Scan for the cell matching the given text and deliver its [x, y] coordinate at center. 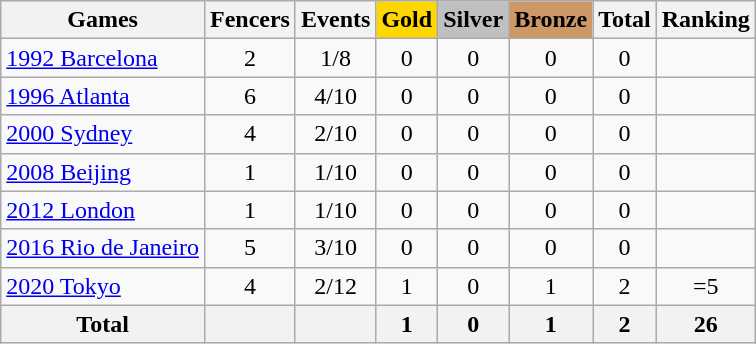
26 [706, 324]
Events [335, 20]
Ranking [706, 20]
Bronze [551, 20]
2012 London [103, 210]
Silver [474, 20]
1996 Atlanta [103, 96]
2016 Rio de Janeiro [103, 248]
5 [250, 248]
Gold [407, 20]
2020 Tokyo [103, 286]
6 [250, 96]
Games [103, 20]
2/10 [335, 134]
2008 Beijing [103, 172]
2000 Sydney [103, 134]
2/12 [335, 286]
3/10 [335, 248]
Fencers [250, 20]
1992 Barcelona [103, 58]
=5 [706, 286]
1/8 [335, 58]
4/10 [335, 96]
